Provide the [x, y] coordinate of the cell's center where the given text is located.  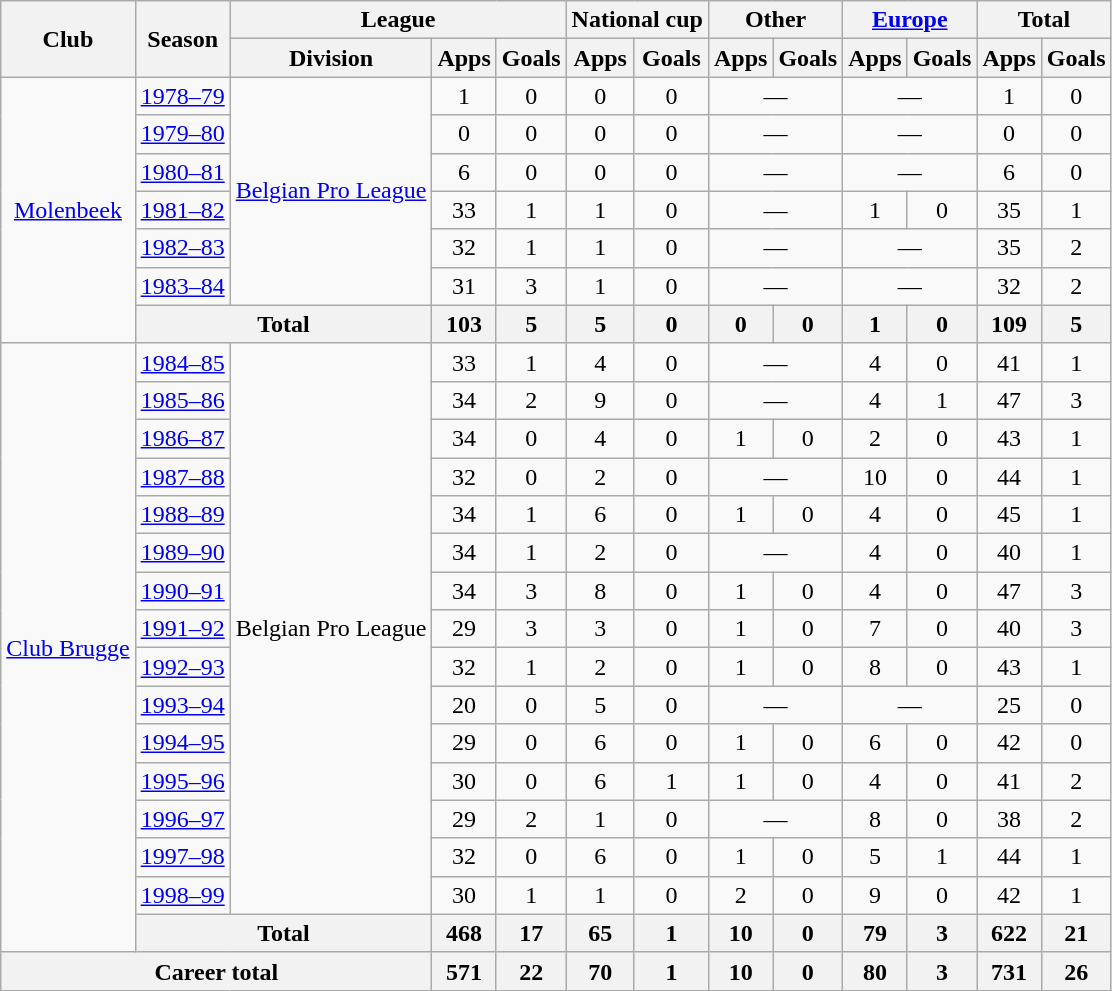
1991–92 [182, 629]
Career total [216, 971]
1995–96 [182, 781]
79 [875, 933]
Club [68, 39]
1982–83 [182, 248]
National cup [637, 20]
1979–80 [182, 134]
1980–81 [182, 172]
103 [464, 324]
Europe [910, 20]
Season [182, 39]
38 [1009, 819]
109 [1009, 324]
25 [1009, 705]
1978–79 [182, 96]
65 [600, 933]
Club Brugge [68, 648]
1987–88 [182, 477]
1997–98 [182, 857]
17 [531, 933]
1985–86 [182, 400]
70 [600, 971]
Molenbeek [68, 210]
7 [875, 629]
1986–87 [182, 438]
1996–97 [182, 819]
1984–85 [182, 362]
Other [775, 20]
31 [464, 286]
League [398, 20]
1989–90 [182, 553]
1990–91 [182, 591]
1988–89 [182, 515]
1981–82 [182, 210]
731 [1009, 971]
80 [875, 971]
26 [1076, 971]
571 [464, 971]
1994–95 [182, 743]
622 [1009, 933]
21 [1076, 933]
1983–84 [182, 286]
45 [1009, 515]
20 [464, 705]
Division [331, 58]
1998–99 [182, 895]
22 [531, 971]
468 [464, 933]
1992–93 [182, 667]
1993–94 [182, 705]
